For the text-containing cell, return its midpoint in (x, y) coordinate format. 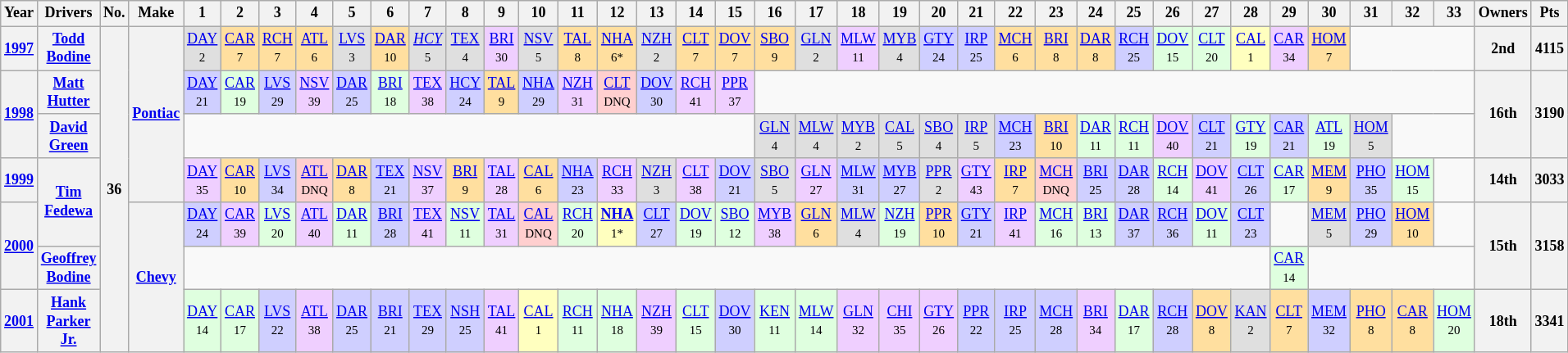
ATLDNQ (315, 180)
11 (577, 13)
GLN6 (815, 224)
12 (617, 13)
NHA23 (577, 180)
NZH3 (657, 180)
CLTDNQ (617, 93)
NSV37 (428, 180)
30 (1329, 13)
Year (20, 13)
HOM15 (1412, 180)
NHA6* (617, 48)
Geoffrey Bodine (68, 268)
BRI28 (390, 224)
PHO8 (1371, 321)
CAL6 (539, 180)
GLN4 (775, 136)
MYB27 (900, 180)
HOM10 (1412, 224)
KAN2 (1251, 321)
GLN2 (815, 48)
Drivers (68, 13)
3190 (1550, 115)
NSV11 (466, 224)
LVS3 (353, 48)
18th (1502, 321)
TEX41 (428, 224)
BRI10 (1056, 136)
NZH2 (657, 48)
Matt Hutter (68, 93)
RCH20 (577, 224)
TAL31 (501, 224)
BRI8 (1056, 48)
Tim Fedewa (68, 201)
TEX29 (428, 321)
31 (1371, 13)
PPR22 (976, 321)
RCH28 (1173, 321)
BRI18 (390, 93)
1997 (20, 48)
5 (353, 13)
2000 (20, 246)
RCH33 (617, 180)
DOV40 (1173, 136)
ATL38 (315, 321)
CLT20 (1212, 48)
DAY35 (203, 180)
CAR19 (240, 93)
3158 (1550, 246)
CAR21 (1289, 136)
32 (1412, 13)
CAR10 (240, 180)
David Green (68, 136)
DOV11 (1212, 224)
NSV39 (315, 93)
DOV8 (1212, 321)
DOV7 (735, 48)
15 (735, 13)
CAR34 (1289, 48)
MEM32 (1329, 321)
ATL40 (315, 224)
7 (428, 13)
MCH16 (1056, 224)
NHA18 (617, 321)
NHA1* (617, 224)
14 (695, 13)
27 (1212, 13)
TAL8 (577, 48)
18 (858, 13)
20 (939, 13)
CLT15 (695, 321)
CAR8 (1412, 321)
LVS34 (277, 180)
HCY5 (428, 48)
DAR28 (1133, 180)
22 (1015, 13)
SBO4 (939, 136)
RCH41 (695, 93)
SBO12 (735, 224)
19 (900, 13)
GTY43 (976, 180)
13 (657, 13)
PHO29 (1371, 224)
DAR37 (1133, 224)
TAL9 (501, 93)
BRI21 (390, 321)
CAR7 (240, 48)
17 (815, 13)
CLT26 (1251, 180)
TEX21 (390, 180)
21 (976, 13)
MYB38 (775, 224)
NZH39 (657, 321)
DAY21 (203, 93)
DOV19 (695, 224)
TAL41 (501, 321)
Make (156, 13)
MCH23 (1015, 136)
ATL19 (1329, 136)
SBO9 (775, 48)
Pontiac (156, 115)
NSH25 (466, 321)
2 (240, 13)
MCH6 (1015, 48)
28 (1251, 13)
No. (115, 13)
PHO35 (1371, 180)
3033 (1550, 180)
LVS29 (277, 93)
BRI13 (1096, 224)
DOV21 (735, 180)
BRI9 (466, 180)
15th (1502, 246)
14th (1502, 180)
IRP41 (1015, 224)
MLW11 (858, 48)
GTY26 (939, 321)
GTY19 (1251, 136)
MYB2 (858, 136)
CLT21 (1212, 136)
DAY24 (203, 224)
IRP5 (976, 136)
8 (466, 13)
TEX4 (466, 48)
TEX38 (428, 93)
6 (390, 13)
Owners (1502, 13)
1999 (20, 180)
DAR17 (1133, 321)
Todd Bodine (68, 48)
MCH28 (1056, 321)
IRP7 (1015, 180)
HOM5 (1371, 136)
9 (501, 13)
MLW14 (815, 321)
TAL28 (501, 180)
ATL6 (315, 48)
NSV5 (539, 48)
CLT23 (1251, 224)
CLT27 (657, 224)
CAL5 (900, 136)
Hank Parker Jr. (68, 321)
DOV15 (1173, 48)
LVS22 (277, 321)
HCY24 (466, 93)
MCHDNQ (1056, 180)
PPR2 (939, 180)
BRI34 (1096, 321)
Chevy (156, 278)
Pts (1550, 13)
3 (277, 13)
SBO5 (775, 180)
HOM20 (1455, 321)
GTY24 (939, 48)
4 (315, 13)
GLN27 (815, 180)
CLT38 (695, 180)
29 (1289, 13)
2001 (20, 321)
MEM9 (1329, 180)
CAR14 (1289, 268)
HOM7 (1329, 48)
NZH31 (577, 93)
16th (1502, 115)
RCH36 (1173, 224)
25 (1133, 13)
BRI25 (1096, 180)
CAR39 (240, 224)
BRI30 (501, 48)
26 (1173, 13)
33 (1455, 13)
4115 (1550, 48)
10 (539, 13)
CALDNQ (539, 224)
1998 (20, 115)
36 (115, 189)
MEM5 (1329, 224)
RCH14 (1173, 180)
NHA29 (539, 93)
23 (1056, 13)
DAR10 (390, 48)
MYB4 (900, 48)
3341 (1550, 321)
KEN11 (775, 321)
16 (775, 13)
RCH25 (1133, 48)
PPR37 (735, 93)
GLN32 (858, 321)
LVS20 (277, 224)
RCH7 (277, 48)
1 (203, 13)
DAY2 (203, 48)
DAY14 (203, 321)
2nd (1502, 48)
MLW31 (858, 180)
NZH19 (900, 224)
DOV41 (1212, 180)
GTY21 (976, 224)
24 (1096, 13)
CHI35 (900, 321)
PPR10 (939, 224)
